Locate the cell with the specified text and output its (X, Y) center coordinate. 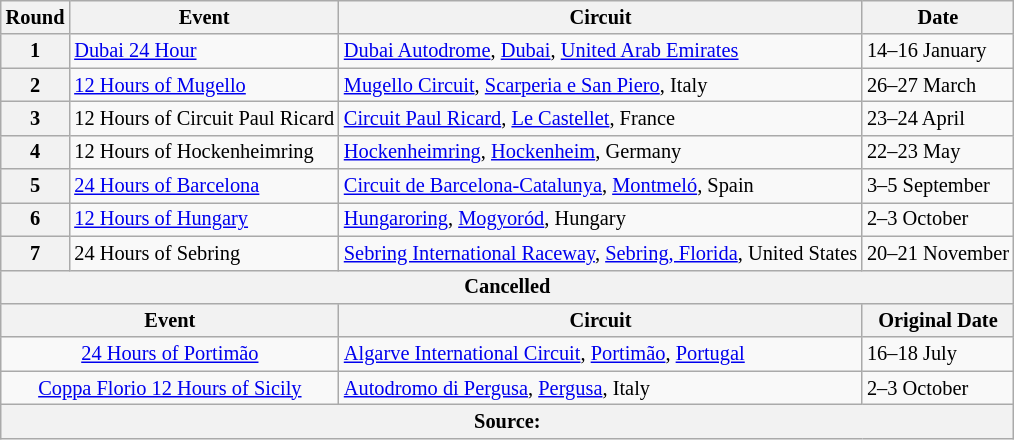
Algarve International Circuit, Portimão, Portugal (600, 354)
Hockenheimring, Hockenheim, Germany (600, 152)
5 (36, 186)
12 Hours of Mugello (204, 85)
3–5 September (938, 186)
Mugello Circuit, Scarperia e San Piero, Italy (600, 85)
24 Hours of Portimão (170, 354)
26–27 March (938, 85)
Circuit Paul Ricard, Le Castellet, France (600, 118)
16–18 July (938, 354)
3 (36, 118)
Round (36, 17)
20–21 November (938, 253)
Coppa Florio 12 Hours of Sicily (170, 388)
12 Hours of Hockenheimring (204, 152)
12 Hours of Circuit Paul Ricard (204, 118)
24 Hours of Barcelona (204, 186)
Original Date (938, 320)
23–24 April (938, 118)
12 Hours of Hungary (204, 219)
6 (36, 219)
Dubai 24 Hour (204, 51)
2 (36, 85)
14–16 January (938, 51)
Sebring International Raceway, Sebring, Florida, United States (600, 253)
1 (36, 51)
Hungaroring, Mogyoród, Hungary (600, 219)
Dubai Autodrome, Dubai, United Arab Emirates (600, 51)
Circuit de Barcelona-Catalunya, Montmeló, Spain (600, 186)
22–23 May (938, 152)
24 Hours of Sebring (204, 253)
Source: (508, 421)
Autodromo di Pergusa, Pergusa, Italy (600, 388)
Cancelled (508, 287)
Date (938, 17)
4 (36, 152)
7 (36, 253)
